Detect which cell encompasses the target text, then output its [x, y] center coordinate. 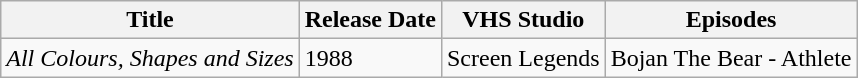
1988 [370, 58]
VHS Studio [523, 20]
Release Date [370, 20]
Bojan The Bear - Athlete [731, 58]
All Colours, Shapes and Sizes [150, 58]
Screen Legends [523, 58]
Title [150, 20]
Episodes [731, 20]
